Return [x, y] of the center of cell containing provided text 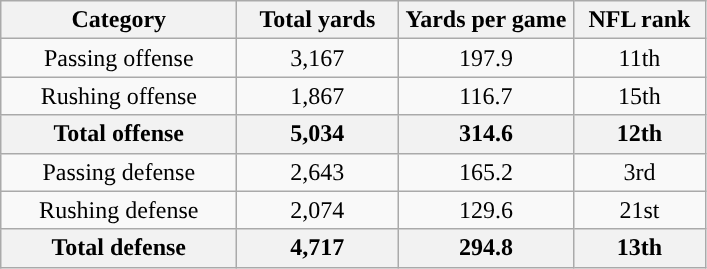
Rushing offense [119, 96]
Yards per game [486, 20]
15th [640, 96]
129.6 [486, 210]
11th [640, 58]
Rushing defense [119, 210]
Category [119, 20]
314.6 [486, 134]
21st [640, 210]
3rd [640, 172]
13th [640, 248]
3,167 [318, 58]
NFL rank [640, 20]
Total defense [119, 248]
Total yards [318, 20]
4,717 [318, 248]
5,034 [318, 134]
294.8 [486, 248]
116.7 [486, 96]
Total offense [119, 134]
165.2 [486, 172]
2,074 [318, 210]
2,643 [318, 172]
197.9 [486, 58]
Passing offense [119, 58]
12th [640, 134]
Passing defense [119, 172]
1,867 [318, 96]
